Determine the [X, Y] coordinate at the center of the cell enclosing the given text.  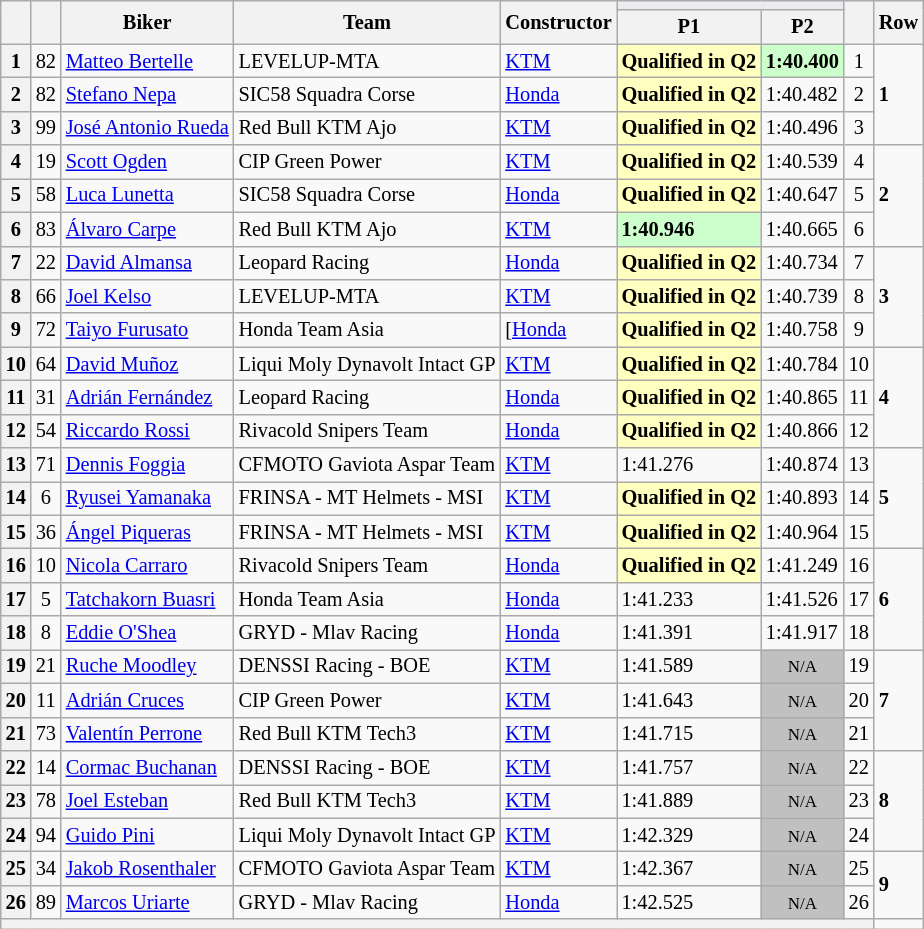
Riccardo Rossi [148, 431]
1:40.865 [802, 397]
1:40.400 [802, 61]
99 [46, 128]
Álvaro Carpe [148, 229]
78 [46, 801]
1:41.715 [689, 734]
[Honda [558, 330]
Ángel Piqueras [148, 532]
Valentín Perrone [148, 734]
Scott Ogden [148, 162]
1:40.866 [802, 431]
Ryusei Yamanaka [148, 498]
Joel Kelso [148, 296]
Joel Esteban [148, 801]
Tatchakorn Buasri [148, 599]
Jakob Rosenthaler [148, 868]
Stefano Nepa [148, 94]
31 [46, 397]
1:40.665 [802, 229]
Constructor [558, 22]
Biker [148, 22]
36 [46, 532]
1:41.589 [689, 666]
Matteo Bertelle [148, 61]
José Antonio Rueda [148, 128]
73 [46, 734]
1:40.734 [802, 263]
Dennis Foggia [148, 465]
1:42.367 [689, 868]
1:41.917 [802, 633]
Team [368, 22]
94 [46, 835]
34 [46, 868]
Cormac Buchanan [148, 767]
P2 [802, 27]
66 [46, 296]
1:40.893 [802, 498]
1:42.329 [689, 835]
1:41.276 [689, 465]
1:40.482 [802, 94]
Adrián Cruces [148, 700]
Luca Lunetta [148, 195]
1:40.964 [802, 532]
1:42.525 [689, 902]
Row [898, 22]
1:41.757 [689, 767]
Ruche Moodley [148, 666]
1:40.784 [802, 364]
1:41.249 [802, 565]
1:41.643 [689, 700]
1:41.233 [689, 599]
89 [46, 902]
Eddie O'Shea [148, 633]
Taiyo Furusato [148, 330]
72 [46, 330]
David Almansa [148, 263]
1:41.526 [802, 599]
58 [46, 195]
Marcos Uriarte [148, 902]
71 [46, 465]
1:40.739 [802, 296]
Guido Pini [148, 835]
1:40.758 [802, 330]
83 [46, 229]
Adrián Fernández [148, 397]
54 [46, 431]
1:40.539 [802, 162]
1:40.946 [689, 229]
1:41.889 [689, 801]
1:40.496 [802, 128]
1:40.647 [802, 195]
P1 [689, 27]
Nicola Carraro [148, 565]
1:41.391 [689, 633]
David Muñoz [148, 364]
1:40.874 [802, 465]
64 [46, 364]
